Search for the cell housing the specified text and yield its [X, Y] center coordinate. 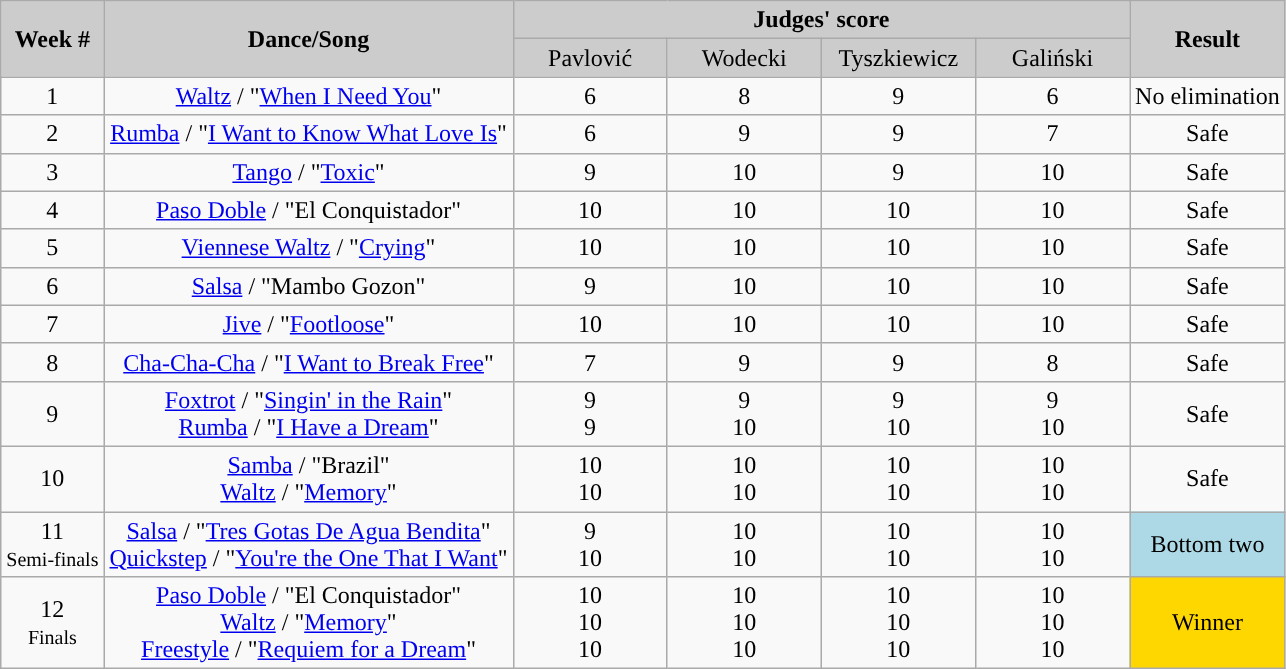
2 [52, 134]
Judges' score [821, 20]
99 [590, 414]
Week # [52, 39]
Winner [1208, 623]
12Finals [52, 623]
3 [52, 172]
No elimination [1208, 96]
Pavlović [590, 58]
Tyszkiewicz [898, 58]
4 [52, 210]
Paso Doble / "El Conquistador"Waltz / "Memory"Freestyle / "Requiem for a Dream" [308, 623]
Dance/Song [308, 39]
Salsa / "Tres Gotas De Agua Bendita"Quickstep / "You're the One That I Want" [308, 544]
Salsa / "Mambo Gozon" [308, 286]
1 [52, 96]
Cha-Cha-Cha / "I Want to Break Free" [308, 362]
Waltz / "When I Need You" [308, 96]
5 [52, 248]
Viennese Waltz / "Crying" [308, 248]
Foxtrot / "Singin' in the Rain"Rumba / "I Have a Dream" [308, 414]
Galiński [1052, 58]
Result [1208, 39]
Rumba / "I Want to Know What Love Is" [308, 134]
Samba / "Brazil"Waltz / "Memory" [308, 478]
Wodecki [744, 58]
Jive / "Footloose" [308, 324]
Bottom two [1208, 544]
Tango / "Toxic" [308, 172]
11Semi-finals [52, 544]
Paso Doble / "El Conquistador" [308, 210]
